Output the [X, Y] coordinate of the center of the cell containing the given text.  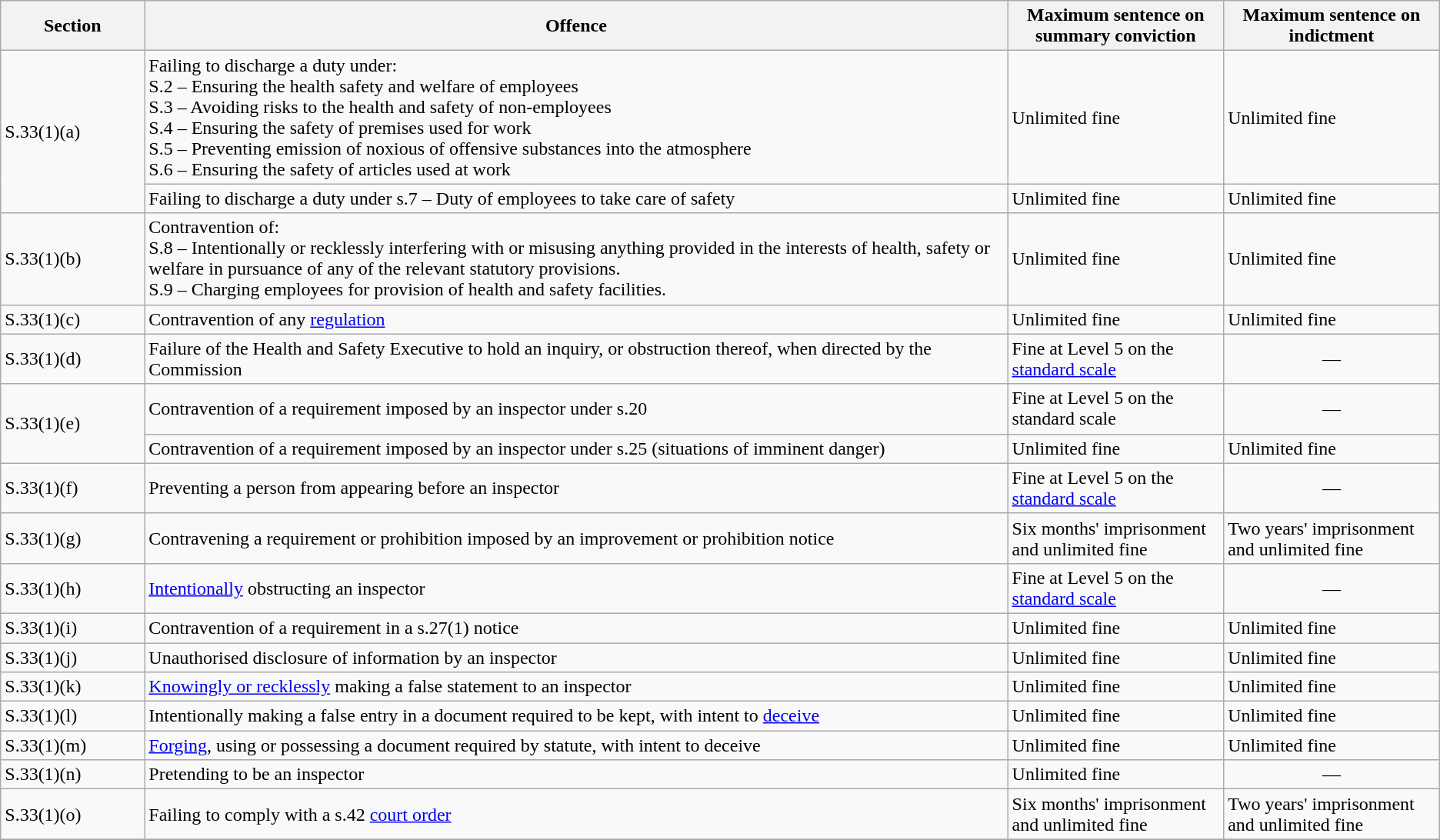
Intentionally obstructing an inspector [576, 588]
Section [72, 26]
Unauthorised disclosure of information by an inspector [576, 658]
S.33(1)(l) [72, 716]
S.33(1)(f) [72, 488]
Contravention of a requirement imposed by an inspector under s.25 (situations of imminent danger) [576, 448]
Failing to comply with a s.42 court order [576, 814]
S.33(1)(e) [72, 423]
Offence [576, 26]
Failure of the Health and Safety Executive to hold an inquiry, or obstruction thereof, when directed by the Commission [576, 358]
S.33(1)(g) [72, 538]
S.33(1)(h) [72, 588]
S.33(1)(i) [72, 628]
Failing to discharge a duty under s.7 – Duty of employees to take care of safety [576, 198]
Intentionally making a false entry in a document required to be kept, with intent to deceive [576, 716]
S.33(1)(b) [72, 258]
Forging, using or possessing a document required by statute, with intent to deceive [576, 745]
Preventing a person from appearing before an inspector [576, 488]
Contravention of a requirement imposed by an inspector under s.20 [576, 409]
Maximum sentence on summary conviction [1115, 26]
Contravention of a requirement in a s.27(1) notice [576, 628]
Contravention of any regulation [576, 319]
Knowingly or recklessly making a false statement to an inspector [576, 687]
Pretending to be an inspector [576, 775]
S.33(1)(n) [72, 775]
Maximum sentence on indictment [1332, 26]
S.33(1)(d) [72, 358]
Contravening a requirement or prohibition imposed by an improvement or prohibition notice [576, 538]
S.33(1)(c) [72, 319]
S.33(1)(a) [72, 132]
S.33(1)(m) [72, 745]
S.33(1)(k) [72, 687]
S.33(1)(o) [72, 814]
S.33(1)(j) [72, 658]
